Determine the (X, Y) coordinate at the center of the cell enclosing the given text.  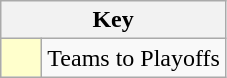
Key (114, 20)
Teams to Playoffs (134, 58)
